Identify which cell holds the provided text, then report its (X, Y) central coordinate. 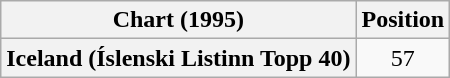
Chart (1995) (178, 20)
Position (403, 20)
Iceland (Íslenski Listinn Topp 40) (178, 58)
57 (403, 58)
